Find where the given text appears and provide that cell's center as [X, Y] coordinate. 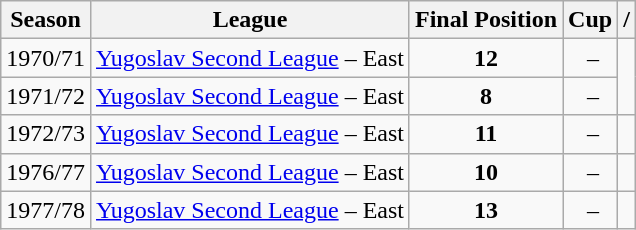
11 [486, 134]
Final Position [486, 20]
1976/77 [46, 172]
1977/78 [46, 210]
10 [486, 172]
1970/71 [46, 58]
Season [46, 20]
1971/72 [46, 96]
12 [486, 58]
13 [486, 210]
8 [486, 96]
/ [627, 20]
1972/73 [46, 134]
League [250, 20]
Cup [590, 20]
